From the cell containing the given text, extract its center point as (X, Y) coordinate. 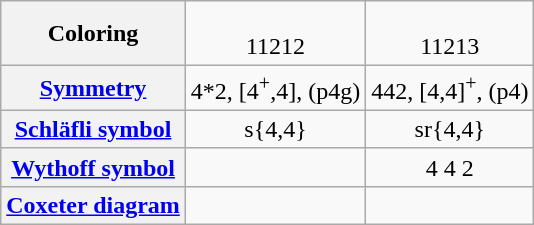
Wythoff symbol (94, 167)
4 4 2 (450, 167)
11213 (450, 34)
s{4,4} (275, 129)
Coloring (94, 34)
442, [4,4]+, (p4) (450, 88)
11212 (275, 34)
Symmetry (94, 88)
Schläfli symbol (94, 129)
Coxeter diagram (94, 205)
sr{4,4} (450, 129)
4*2, [4+,4], (p4g) (275, 88)
